For the text-containing cell, return its midpoint in [X, Y] coordinate format. 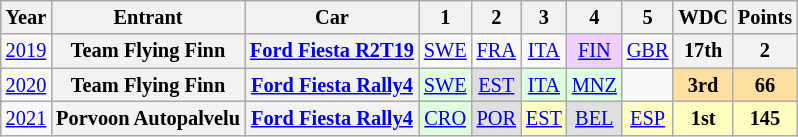
2021 [26, 118]
ESP [648, 118]
WDC [703, 17]
1 [446, 17]
145 [765, 118]
MNZ [594, 85]
66 [765, 85]
Year [26, 17]
3rd [703, 85]
CRO [446, 118]
1st [703, 118]
17th [703, 51]
3 [544, 17]
Porvoon Autopalvelu [148, 118]
5 [648, 17]
BEL [594, 118]
Points [765, 17]
2019 [26, 51]
FIN [594, 51]
4 [594, 17]
GBR [648, 51]
FRA [496, 51]
2020 [26, 85]
POR [496, 118]
Car [332, 17]
Entrant [148, 17]
Ford Fiesta R2T19 [332, 51]
